Pinpoint the cell where the given text exists, returning its (x, y) midpoint coordinate. 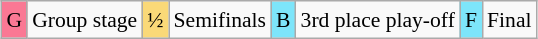
½ (155, 20)
Final (510, 20)
B (284, 20)
3rd place play-off (378, 20)
Semifinals (220, 20)
F (471, 20)
G (14, 20)
Group stage (84, 20)
